Output the (x, y) coordinate of the center of the cell containing the given text.  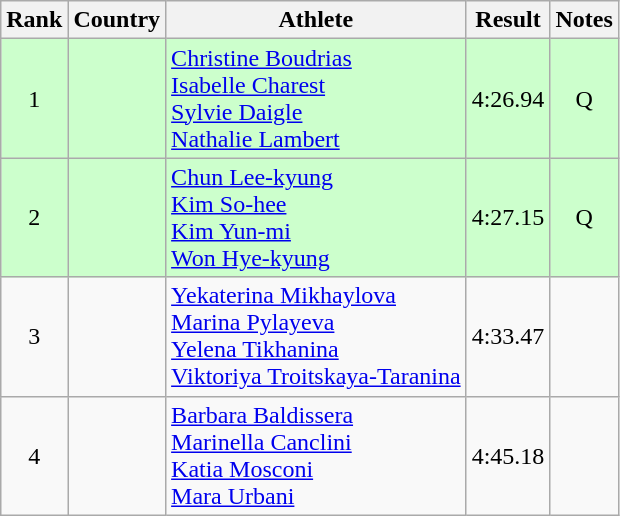
Country (117, 20)
Result (508, 20)
4:26.94 (508, 98)
4 (34, 456)
Athlete (316, 20)
Yekaterina Mikhaylova Marina Pylayeva Yelena Tikhanina Viktoriya Troitskaya-Taranina (316, 336)
3 (34, 336)
Rank (34, 20)
2 (34, 218)
Christine Boudrias Isabelle Charest Sylvie Daigle Nathalie Lambert (316, 98)
4:27.15 (508, 218)
Barbara Baldissera Marinella Canclini Katia Mosconi Mara Urbani (316, 456)
1 (34, 98)
Notes (584, 20)
4:45.18 (508, 456)
Chun Lee-kyung Kim So-hee Kim Yun-mi Won Hye-kyung (316, 218)
4:33.47 (508, 336)
